Extract the [x, y] coordinate from the center of the cell holding the provided text.  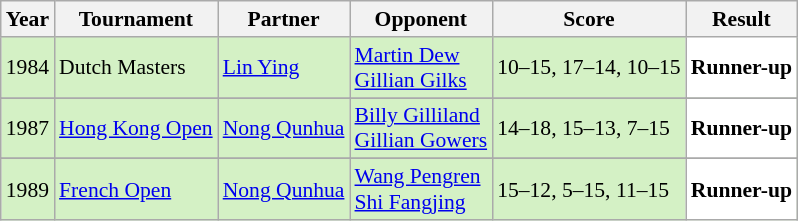
15–12, 5–15, 11–15 [589, 190]
Score [589, 19]
1989 [28, 190]
Dutch Masters [136, 68]
French Open [136, 190]
Wang Pengren Shi Fangjing [422, 190]
Martin Dew Gillian Gilks [422, 68]
Opponent [422, 19]
Hong Kong Open [136, 128]
1987 [28, 128]
Billy Gilliland Gillian Gowers [422, 128]
Year [28, 19]
Tournament [136, 19]
10–15, 17–14, 10–15 [589, 68]
14–18, 15–13, 7–15 [589, 128]
Lin Ying [284, 68]
Result [742, 19]
1984 [28, 68]
Partner [284, 19]
